Capture the cell that displays the provided text and extract its [x, y] central coordinate. 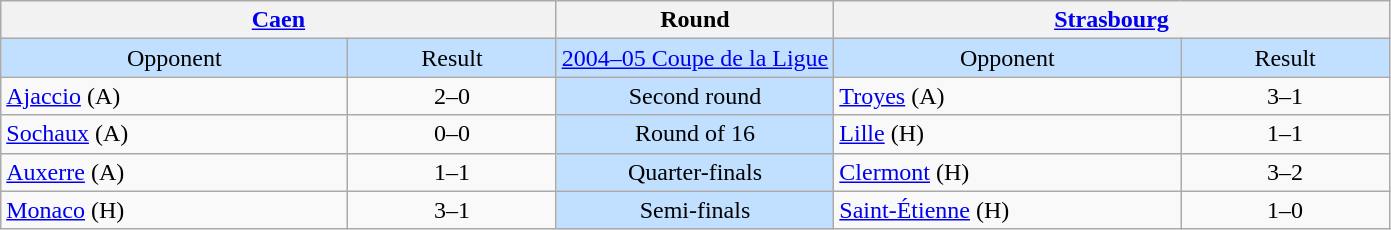
Round [695, 20]
Monaco (H) [174, 210]
2–0 [452, 96]
Second round [695, 96]
Troyes (A) [1008, 96]
0–0 [452, 134]
Saint-Étienne (H) [1008, 210]
Clermont (H) [1008, 172]
Strasbourg [1112, 20]
2004–05 Coupe de la Ligue [695, 58]
Semi-finals [695, 210]
3–2 [1285, 172]
Sochaux (A) [174, 134]
Caen [278, 20]
Lille (H) [1008, 134]
Round of 16 [695, 134]
1–0 [1285, 210]
Auxerre (A) [174, 172]
Quarter-finals [695, 172]
Ajaccio (A) [174, 96]
